Detect which cell encompasses the target text, then output its (X, Y) center coordinate. 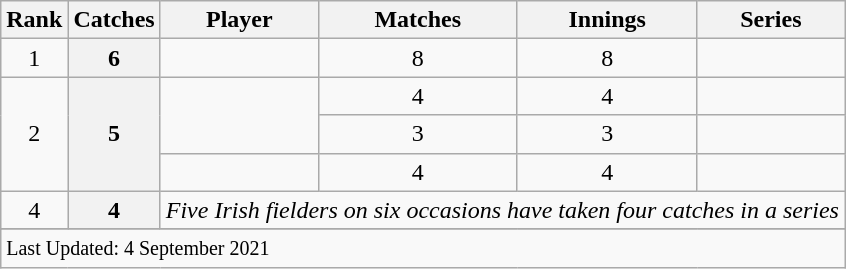
Rank (34, 20)
2 (34, 134)
Series (770, 20)
5 (114, 134)
Innings (607, 20)
Matches (418, 20)
Catches (114, 20)
1 (34, 58)
6 (114, 58)
Last Updated: 4 September 2021 (423, 248)
Player (239, 20)
Five Irish fielders on six occasions have taken four catches in a series (502, 210)
